Search for the cell housing the specified text and yield its (x, y) center coordinate. 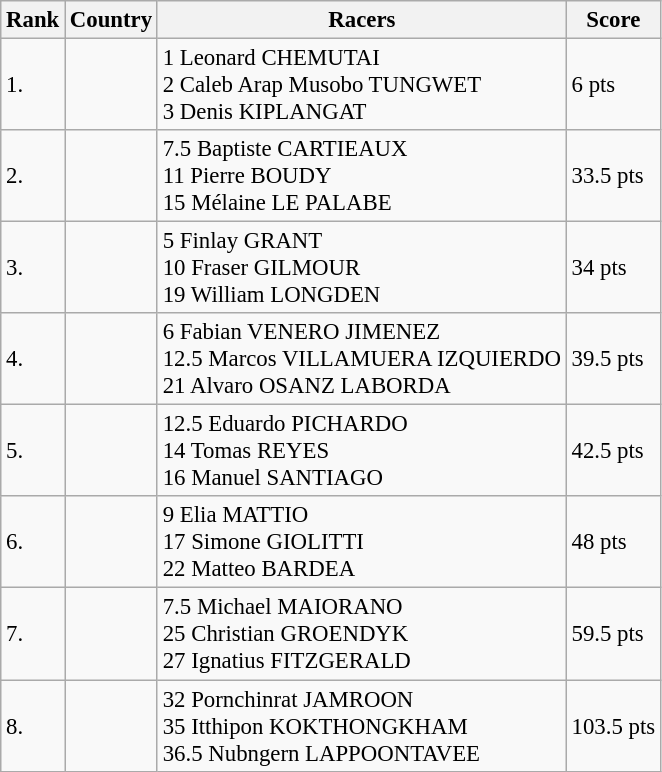
2. (33, 176)
5 Finlay GRANT10 Fraser GILMOUR19 William LONGDEN (362, 268)
59.5 pts (613, 634)
6. (33, 542)
103.5 pts (613, 726)
5. (33, 451)
33.5 pts (613, 176)
32 Pornchinrat JAMROON35 Itthipon KOKTHONGKHAM36.5 Nubngern LAPPOONTAVEE (362, 726)
9 Elia MATTIO17 Simone GIOLITTI22 Matteo BARDEA (362, 542)
12.5 Eduardo PICHARDO14 Tomas REYES16 Manuel SANTIAGO (362, 451)
7.5 Baptiste CARTIEAUX11 Pierre BOUDY15 Mélaine LE PALABE (362, 176)
7.5 Michael MAIORANO25 Christian GROENDYK27 Ignatius FITZGERALD (362, 634)
42.5 pts (613, 451)
Score (613, 20)
6 pts (613, 85)
8. (33, 726)
7. (33, 634)
1. (33, 85)
1 Leonard CHEMUTAI2 Caleb Arap Musobo TUNGWET3 Denis KIPLANGAT (362, 85)
4. (33, 359)
Rank (33, 20)
Racers (362, 20)
Country (112, 20)
6 Fabian VENERO JIMENEZ12.5 Marcos VILLAMUERA IZQUIERDO21 Alvaro OSANZ LABORDA (362, 359)
48 pts (613, 542)
34 pts (613, 268)
39.5 pts (613, 359)
3. (33, 268)
